For the text-containing cell, return its midpoint in (x, y) coordinate format. 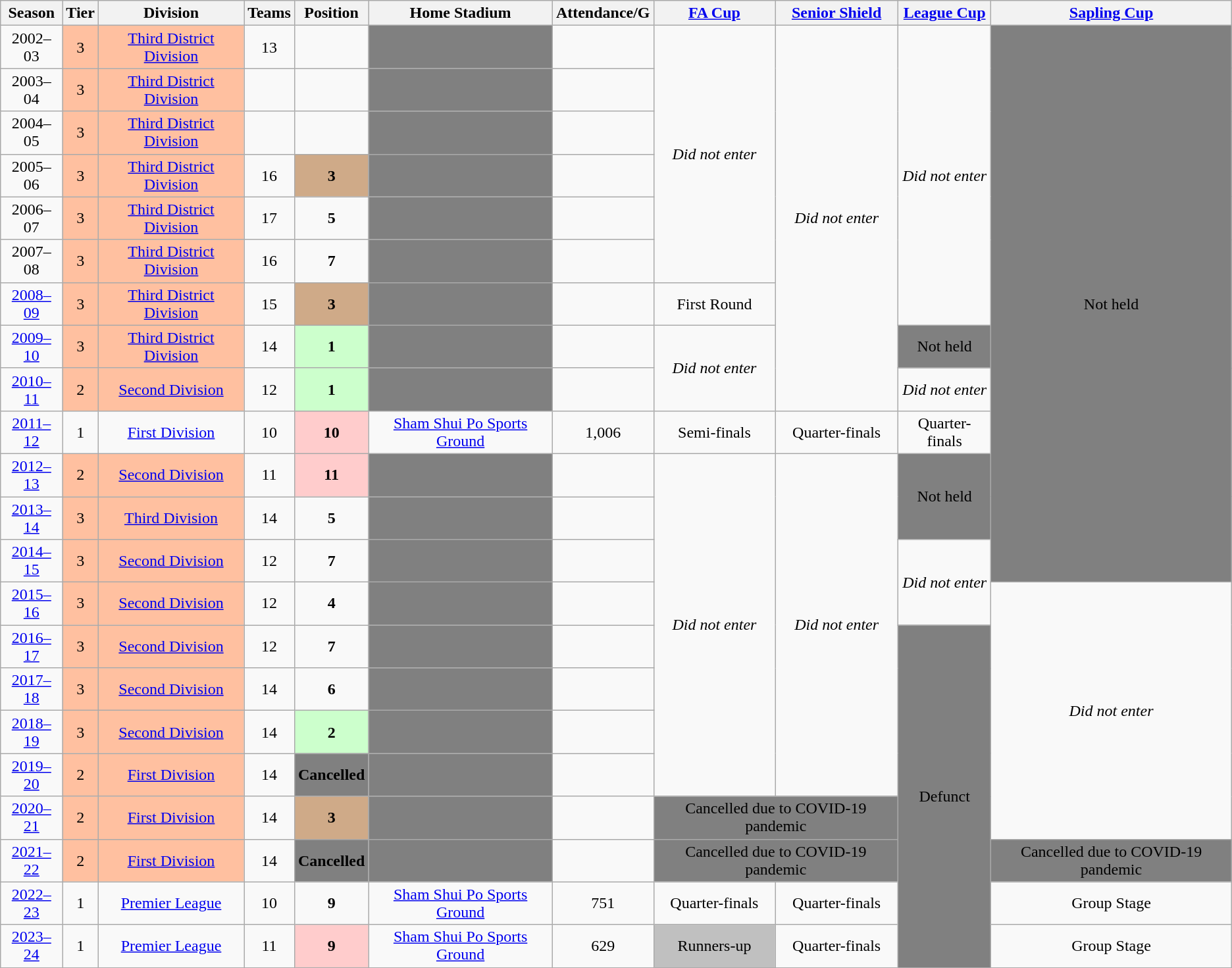
2023–24 (32, 946)
Division (171, 13)
FA Cup (715, 13)
2009–10 (32, 346)
13 (270, 47)
Attendance/G (603, 13)
Sapling Cup (1111, 13)
15 (270, 304)
2003–04 (32, 89)
2017–18 (32, 690)
2011–12 (32, 432)
2013–14 (32, 517)
751 (603, 903)
Season (32, 13)
629 (603, 946)
2005–06 (32, 175)
17 (270, 218)
2018–19 (32, 732)
Position (331, 13)
2008–09 (32, 304)
Senior Shield (837, 13)
2014–15 (32, 561)
2004–05 (32, 133)
2021–22 (32, 861)
1,006 (603, 432)
2015–16 (32, 604)
2010–11 (32, 390)
2016–17 (32, 646)
Runners-up (715, 946)
2006–07 (32, 218)
Semi-finals (715, 432)
2019–20 (32, 775)
2022–23 (32, 903)
Defunct (945, 796)
Teams (270, 13)
2002–03 (32, 47)
6 (331, 690)
Third Division (171, 517)
2007–08 (32, 261)
First Round (715, 304)
2012–13 (32, 475)
League Cup (945, 13)
Tier (80, 13)
4 (331, 604)
Home Stadium (461, 13)
2020–21 (32, 817)
